Search for the cell housing the specified text and yield its (X, Y) center coordinate. 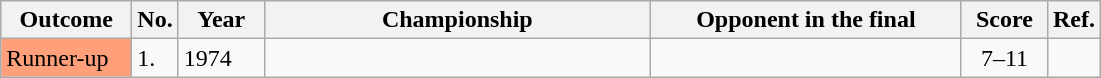
Year (221, 20)
1974 (221, 58)
Score (1004, 20)
Ref. (1074, 20)
Opponent in the final (806, 20)
Runner-up (66, 58)
No. (155, 20)
1. (155, 58)
Championship (457, 20)
Outcome (66, 20)
7–11 (1004, 58)
